Locate the cell with the specified text and output its [x, y] center coordinate. 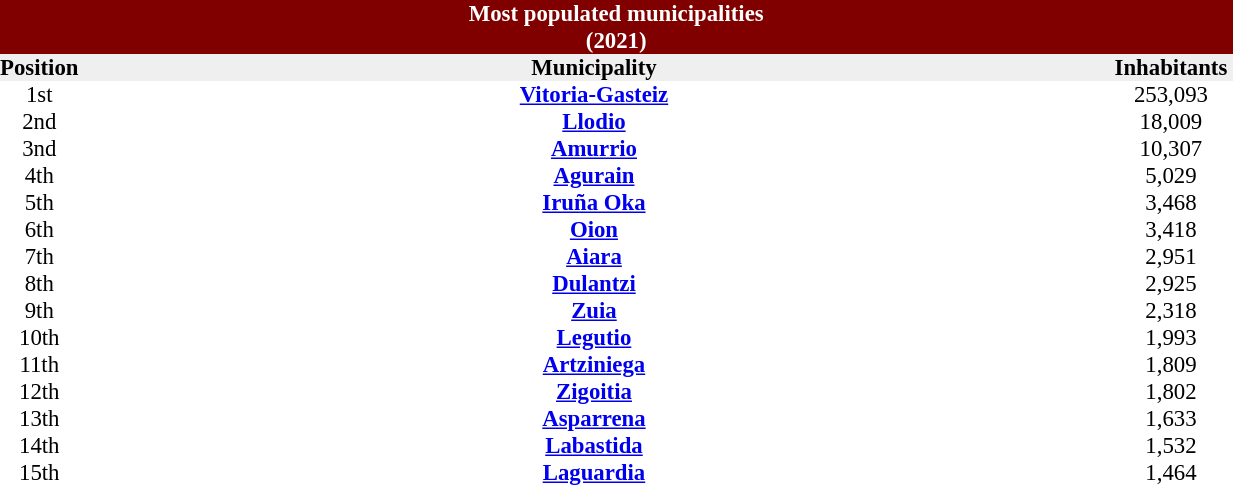
10th [39, 338]
9th [39, 310]
2,925 [1170, 284]
8th [39, 284]
1,809 [1170, 364]
Municipality [594, 68]
Amurrio [594, 148]
14th [39, 446]
5th [39, 202]
1st [39, 94]
Asparrena [594, 418]
2,951 [1170, 256]
1,633 [1170, 418]
Vitoria-Gasteiz [594, 94]
1,993 [1170, 338]
6th [39, 230]
3nd [39, 148]
10,307 [1170, 148]
Oion [594, 230]
Legutio [594, 338]
Inhabitants [1170, 68]
Agurain [594, 176]
Position [39, 68]
Labastida [594, 446]
3,418 [1170, 230]
Aiara [594, 256]
253,093 [1170, 94]
3,468 [1170, 202]
Artziniega [594, 364]
5,029 [1170, 176]
Iruña Oka [594, 202]
18,009 [1170, 122]
11th [39, 364]
Zigoitia [594, 392]
2,318 [1170, 310]
Dulantzi [594, 284]
4th [39, 176]
2nd [39, 122]
13th [39, 418]
12th [39, 392]
1,532 [1170, 446]
7th [39, 256]
Most populated municipalities(2021) [616, 27]
1,802 [1170, 392]
Zuia [594, 310]
Llodio [594, 122]
